From the cell containing the given text, extract its center point as (x, y) coordinate. 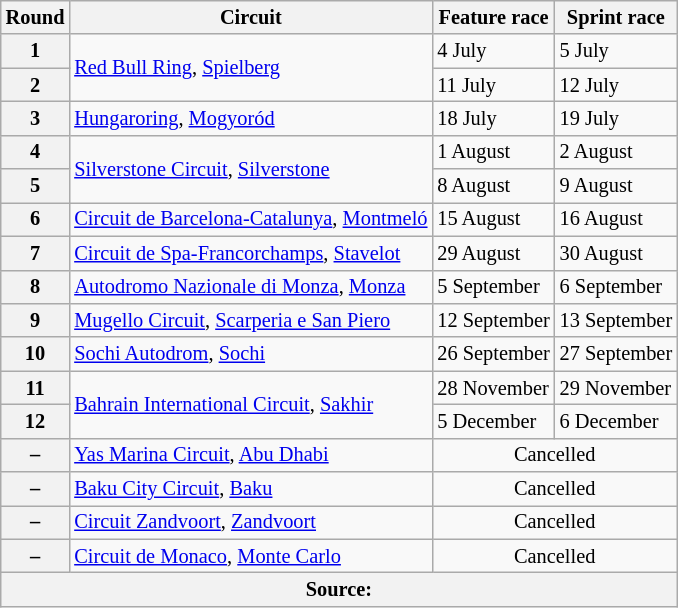
19 July (616, 118)
Circuit de Spa-Francorchamps, Stavelot (250, 253)
5 September (493, 287)
Bahrain International Circuit, Sakhir (250, 404)
11 (36, 388)
28 November (493, 388)
29 August (493, 253)
1 (36, 51)
12 September (493, 320)
27 September (616, 354)
6 December (616, 421)
8 (36, 287)
2 (36, 85)
Mugello Circuit, Scarperia e San Piero (250, 320)
Source: (339, 589)
8 August (493, 186)
29 November (616, 388)
12 (36, 421)
Feature race (493, 17)
3 (36, 118)
Yas Marina Circuit, Abu Dhabi (250, 455)
30 August (616, 253)
13 September (616, 320)
16 August (616, 219)
5 December (493, 421)
7 (36, 253)
18 July (493, 118)
Round (36, 17)
Red Bull Ring, Spielberg (250, 68)
9 August (616, 186)
Circuit de Monaco, Monte Carlo (250, 556)
12 July (616, 85)
Circuit de Barcelona-Catalunya, Montmeló (250, 219)
2 August (616, 152)
Silverstone Circuit, Silverstone (250, 168)
Baku City Circuit, Baku (250, 489)
Circuit (250, 17)
4 (36, 152)
Sprint race (616, 17)
Circuit Zandvoort, Zandvoort (250, 522)
5 July (616, 51)
Sochi Autodrom, Sochi (250, 354)
10 (36, 354)
6 (36, 219)
5 (36, 186)
6 September (616, 287)
15 August (493, 219)
1 August (493, 152)
9 (36, 320)
26 September (493, 354)
Hungaroring, Mogyoród (250, 118)
4 July (493, 51)
11 July (493, 85)
Autodromo Nazionale di Monza, Monza (250, 287)
